From the cell containing the given text, extract its center point as (x, y) coordinate. 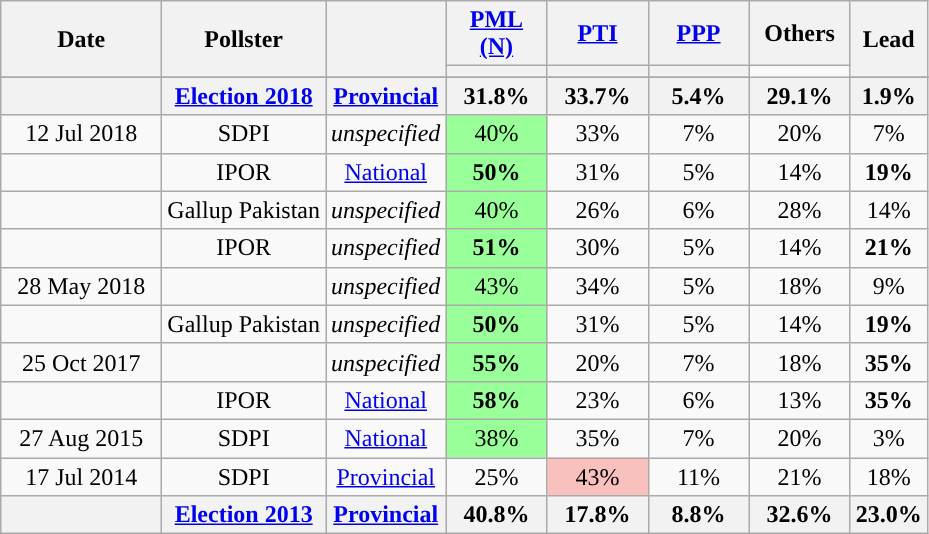
17.8% (598, 515)
27 Aug 2015 (82, 438)
11% (698, 477)
PTI (598, 34)
28% (800, 210)
5.4% (698, 96)
12 Jul 2018 (82, 134)
29.1% (800, 96)
Election 2013 (244, 515)
PPP (698, 34)
26% (598, 210)
40.8% (496, 515)
34% (598, 286)
8.8% (698, 515)
25 Oct 2017 (82, 362)
Others (800, 34)
Lead (888, 39)
33.7% (598, 96)
Election 2018 (244, 96)
32.6% (800, 515)
PML (N) (496, 34)
51% (496, 248)
9% (888, 286)
28 May 2018 (82, 286)
23.0% (888, 515)
30% (598, 248)
Date (82, 39)
23% (598, 400)
Pollster (244, 39)
3% (888, 438)
25% (496, 477)
55% (496, 362)
31.8% (496, 96)
33% (598, 134)
58% (496, 400)
38% (496, 438)
17 Jul 2014 (82, 477)
13% (800, 400)
1.9% (888, 96)
